Detect which cell encompasses the target text, then output its (x, y) center coordinate. 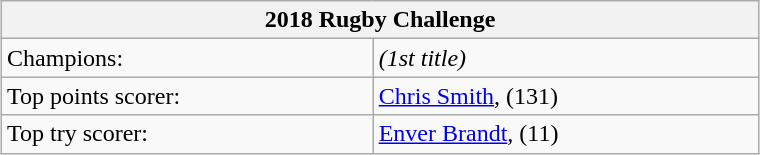
(1st title) (566, 58)
Enver Brandt, (11) (566, 134)
Champions: (188, 58)
Chris Smith, (131) (566, 96)
2018 Rugby Challenge (380, 20)
Top points scorer: (188, 96)
Top try scorer: (188, 134)
